Pinpoint the cell where the given text exists, returning its (x, y) midpoint coordinate. 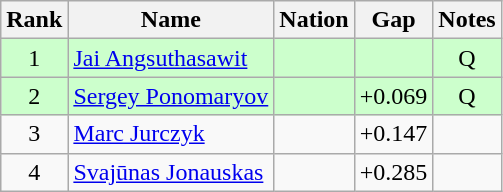
Rank (34, 20)
Nation (314, 20)
Name (171, 20)
Sergey Ponomaryov (171, 96)
Svajūnas Jonauskas (171, 172)
1 (34, 58)
Marc Jurczyk (171, 134)
Jai Angsuthasawit (171, 58)
2 (34, 96)
+0.285 (394, 172)
3 (34, 134)
+0.147 (394, 134)
4 (34, 172)
Gap (394, 20)
+0.069 (394, 96)
Notes (467, 20)
